Search for the cell housing the specified text and yield its [x, y] center coordinate. 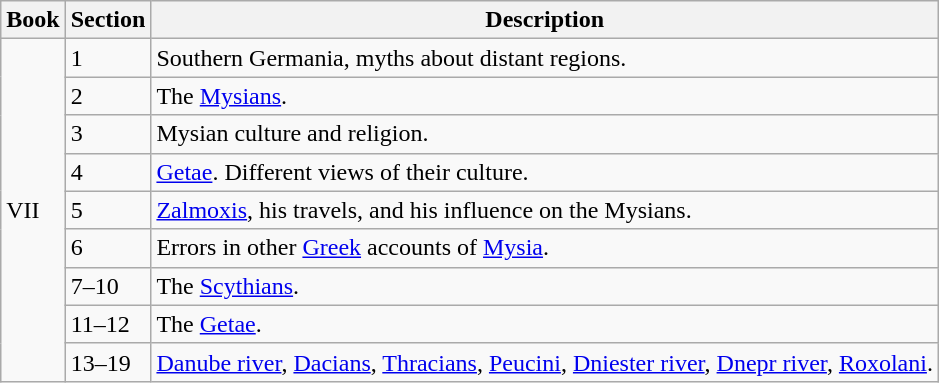
The Mysians. [545, 96]
4 [108, 172]
Errors in other Greek accounts of Mysia. [545, 248]
2 [108, 96]
Danube river, Dacians, Thracians, Peucini, Dniester river, Dnepr river, Roxolani. [545, 362]
Southern Germania, myths about distant regions. [545, 58]
3 [108, 134]
Book [33, 20]
Zalmoxis, his travels, and his influence on the Mysians. [545, 210]
7–10 [108, 286]
VII [33, 210]
Getae. Different views of their culture. [545, 172]
13–19 [108, 362]
Section [108, 20]
The Scythians. [545, 286]
Description [545, 20]
The Getae. [545, 324]
6 [108, 248]
Mysian culture and religion. [545, 134]
11–12 [108, 324]
1 [108, 58]
5 [108, 210]
